Scan for the cell matching the given text and deliver its [x, y] coordinate at center. 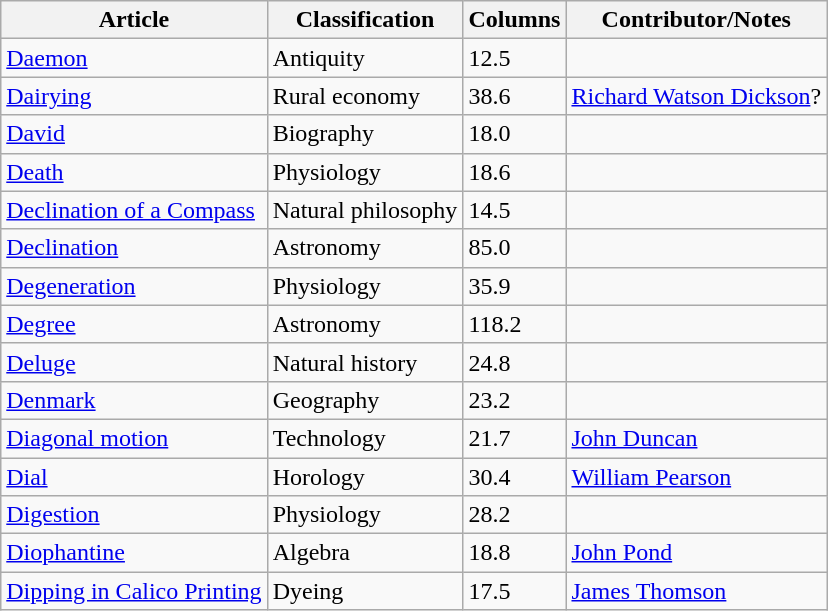
35.9 [514, 286]
Death [134, 172]
Geography [365, 400]
85.0 [514, 248]
Degeneration [134, 286]
118.2 [514, 324]
Horology [365, 477]
17.5 [514, 591]
38.6 [514, 96]
Declination of a Compass [134, 210]
12.5 [514, 58]
Denmark [134, 400]
Columns [514, 20]
Article [134, 20]
30.4 [514, 477]
John Duncan [696, 438]
David [134, 134]
Digestion [134, 515]
Biography [365, 134]
Degree [134, 324]
Dipping in Calico Printing [134, 591]
18.0 [514, 134]
Dyeing [365, 591]
Rural economy [365, 96]
Deluge [134, 362]
Classification [365, 20]
Declination [134, 248]
23.2 [514, 400]
John Pond [696, 553]
Diophantine [134, 553]
Antiquity [365, 58]
William Pearson [696, 477]
Contributor/Notes [696, 20]
14.5 [514, 210]
Dairying [134, 96]
Diagonal motion [134, 438]
24.8 [514, 362]
18.8 [514, 553]
18.6 [514, 172]
28.2 [514, 515]
Natural history [365, 362]
Dial [134, 477]
Technology [365, 438]
Daemon [134, 58]
Algebra [365, 553]
James Thomson [696, 591]
21.7 [514, 438]
Natural philosophy [365, 210]
Richard Watson Dickson? [696, 96]
